Pinpoint the cell where the given text exists, returning its (X, Y) midpoint coordinate. 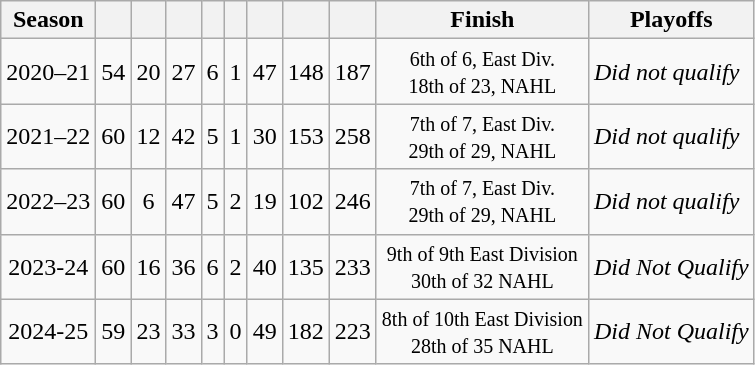
9th of 9th East Division30th of 32 NAHL (482, 266)
258 (352, 136)
0 (236, 332)
23 (148, 332)
2023-24 (48, 266)
49 (264, 332)
30 (264, 136)
19 (264, 202)
27 (184, 72)
182 (306, 332)
246 (352, 202)
223 (352, 332)
20 (148, 72)
12 (148, 136)
2021–22 (48, 136)
2024-25 (48, 332)
Playoffs (671, 20)
Season (48, 20)
135 (306, 266)
233 (352, 266)
8th of 10th East Division28th of 35 NAHL (482, 332)
59 (114, 332)
Finish (482, 20)
40 (264, 266)
16 (148, 266)
54 (114, 72)
36 (184, 266)
2020–21 (48, 72)
3 (212, 332)
187 (352, 72)
42 (184, 136)
6th of 6, East Div.18th of 23, NAHL (482, 72)
102 (306, 202)
153 (306, 136)
33 (184, 332)
148 (306, 72)
2022–23 (48, 202)
